Identify which cell holds the provided text, then report its [X, Y] central coordinate. 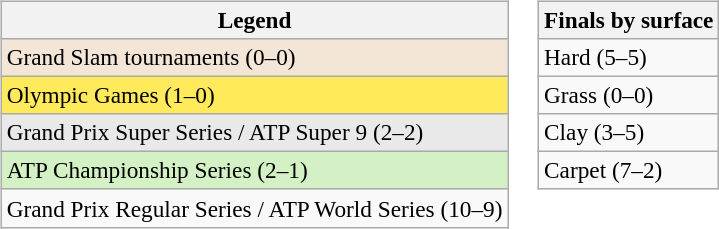
Legend [254, 20]
Clay (3–5) [629, 133]
Grand Prix Super Series / ATP Super 9 (2–2) [254, 133]
ATP Championship Series (2–1) [254, 171]
Finals by surface [629, 20]
Grass (0–0) [629, 95]
Carpet (7–2) [629, 171]
Hard (5–5) [629, 57]
Grand Prix Regular Series / ATP World Series (10–9) [254, 208]
Olympic Games (1–0) [254, 95]
Grand Slam tournaments (0–0) [254, 57]
